Find where the given text appears and provide that cell's center as [X, Y] coordinate. 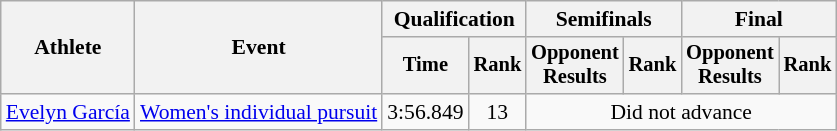
Semifinals [604, 19]
Evelyn García [68, 112]
3:56.849 [425, 112]
Final [758, 19]
13 [498, 112]
Event [258, 48]
Time [425, 66]
Athlete [68, 48]
Qualification [454, 19]
Women's individual pursuit [258, 112]
Did not advance [681, 112]
